Find where the given text appears and provide that cell's center as [x, y] coordinate. 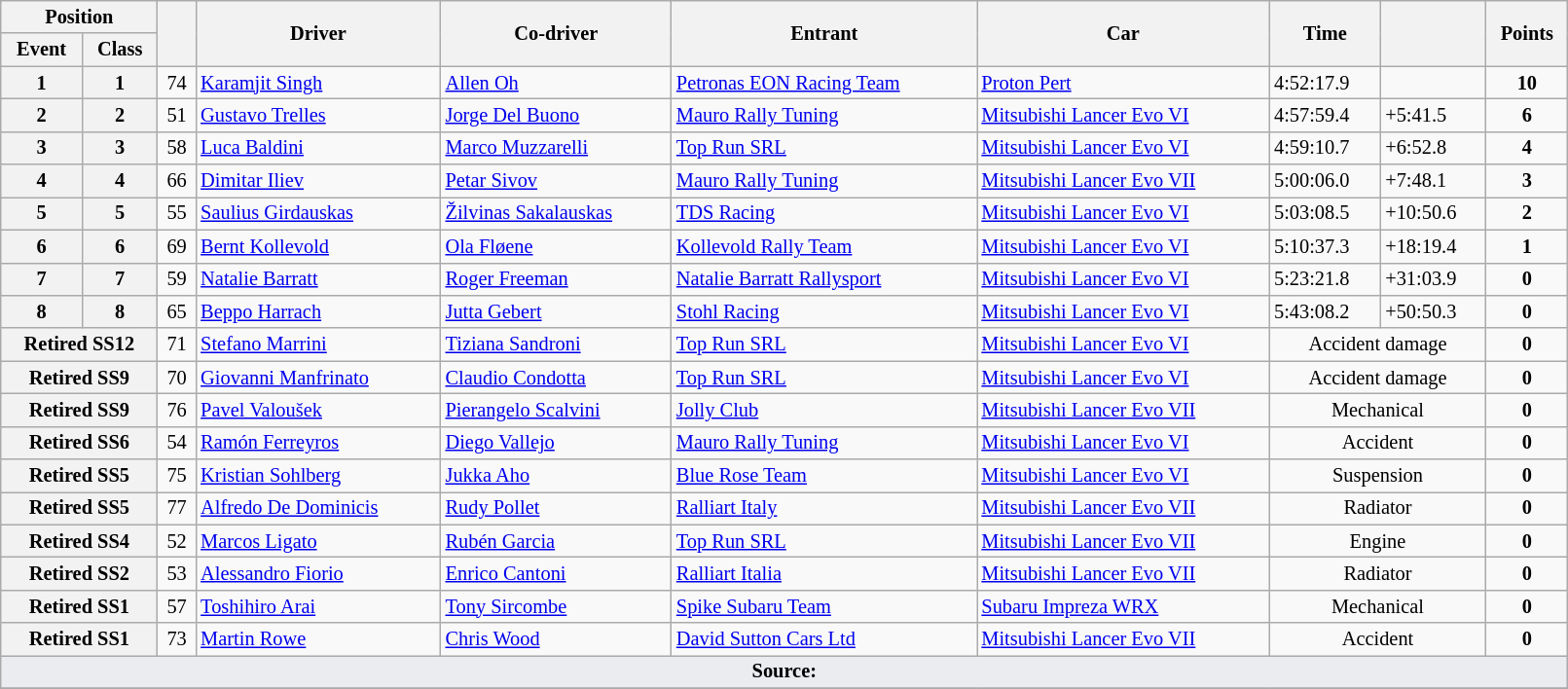
Chris Wood [557, 639]
5:43:08.2 [1325, 311]
Stohl Racing [824, 311]
51 [177, 115]
5:03:08.5 [1325, 213]
10 [1527, 83]
75 [177, 476]
Retired SS6 [80, 443]
Retired SS12 [80, 344]
Time [1325, 33]
Ralliart Italy [824, 508]
+31:03.9 [1433, 279]
77 [177, 508]
70 [177, 378]
Rudy Pollet [557, 508]
4:52:17.9 [1325, 83]
Jorge Del Buono [557, 115]
Event [42, 50]
Ramón Ferreyros [317, 443]
55 [177, 213]
52 [177, 541]
Dimitar Iliev [317, 181]
Rubén Garcia [557, 541]
Proton Pert [1123, 83]
+7:48.1 [1433, 181]
Karamjit Singh [317, 83]
74 [177, 83]
+10:50.6 [1433, 213]
Diego Vallejo [557, 443]
Retired SS4 [80, 541]
69 [177, 246]
Martin Rowe [317, 639]
Enrico Cantoni [557, 573]
59 [177, 279]
Gustavo Trelles [317, 115]
Car [1123, 33]
66 [177, 181]
Entrant [824, 33]
Tiziana Sandroni [557, 344]
Marco Muzzarelli [557, 148]
Giovanni Manfrinato [317, 378]
Tony Sircombe [557, 606]
+50:50.3 [1433, 311]
Roger Freeman [557, 279]
Subaru Impreza WRX [1123, 606]
Bernt Kollevold [317, 246]
65 [177, 311]
Toshihiro Arai [317, 606]
Beppo Harrach [317, 311]
76 [177, 410]
4:57:59.4 [1325, 115]
Kollevold Rally Team [824, 246]
+5:41.5 [1433, 115]
Pavel Valoušek [317, 410]
Source: [784, 671]
5:10:37.3 [1325, 246]
5:00:06.0 [1325, 181]
53 [177, 573]
Ola Fløene [557, 246]
Luca Baldini [317, 148]
Points [1527, 33]
Natalie Barratt [317, 279]
Marcos Ligato [317, 541]
Kristian Sohlberg [317, 476]
Žilvinas Sakalauskas [557, 213]
5:23:21.8 [1325, 279]
Saulius Girdauskas [317, 213]
TDS Racing [824, 213]
David Sutton Cars Ltd [824, 639]
Claudio Condotta [557, 378]
Pierangelo Scalvini [557, 410]
Blue Rose Team [824, 476]
Natalie Barratt Rallysport [824, 279]
Stefano Marrini [317, 344]
57 [177, 606]
Retired SS2 [80, 573]
71 [177, 344]
Petronas EON Racing Team [824, 83]
54 [177, 443]
+18:19.4 [1433, 246]
Allen Oh [557, 83]
Alessandro Fiorio [317, 573]
Position [80, 17]
Class [120, 50]
Engine [1378, 541]
Jutta Gebert [557, 311]
Spike Subaru Team [824, 606]
Co-driver [557, 33]
4:59:10.7 [1325, 148]
+6:52.8 [1433, 148]
73 [177, 639]
Alfredo De Dominicis [317, 508]
Petar Sivov [557, 181]
Ralliart Italia [824, 573]
Jolly Club [824, 410]
Jukka Aho [557, 476]
Suspension [1378, 476]
58 [177, 148]
Driver [317, 33]
